Return the (x, y) coordinate for the center point of the cell that contains the specified text.  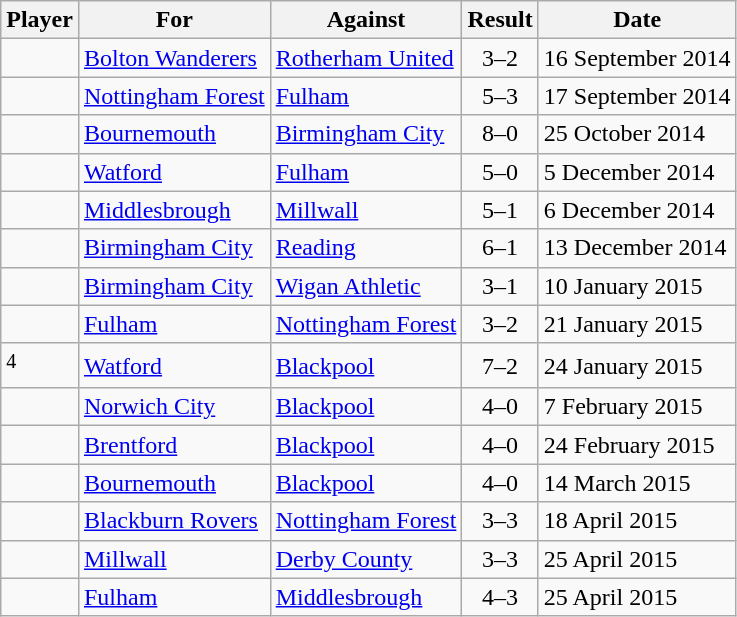
Reading (366, 248)
21 January 2015 (637, 324)
Against (366, 20)
Bolton Wanderers (174, 58)
5 December 2014 (637, 172)
6 December 2014 (637, 210)
3–1 (500, 286)
Norwich City (174, 407)
24 January 2015 (637, 366)
7–2 (500, 366)
Derby County (366, 559)
Date (637, 20)
Wigan Athletic (366, 286)
6–1 (500, 248)
16 September 2014 (637, 58)
8–0 (500, 134)
10 January 2015 (637, 286)
Rotherham United (366, 58)
5–0 (500, 172)
Blackburn Rovers (174, 521)
5–3 (500, 96)
Brentford (174, 445)
5–1 (500, 210)
18 April 2015 (637, 521)
25 October 2014 (637, 134)
4 (40, 366)
7 February 2015 (637, 407)
14 March 2015 (637, 483)
Result (500, 20)
For (174, 20)
13 December 2014 (637, 248)
24 February 2015 (637, 445)
17 September 2014 (637, 96)
Player (40, 20)
4–3 (500, 597)
